Return [x, y] of the center of cell containing provided text 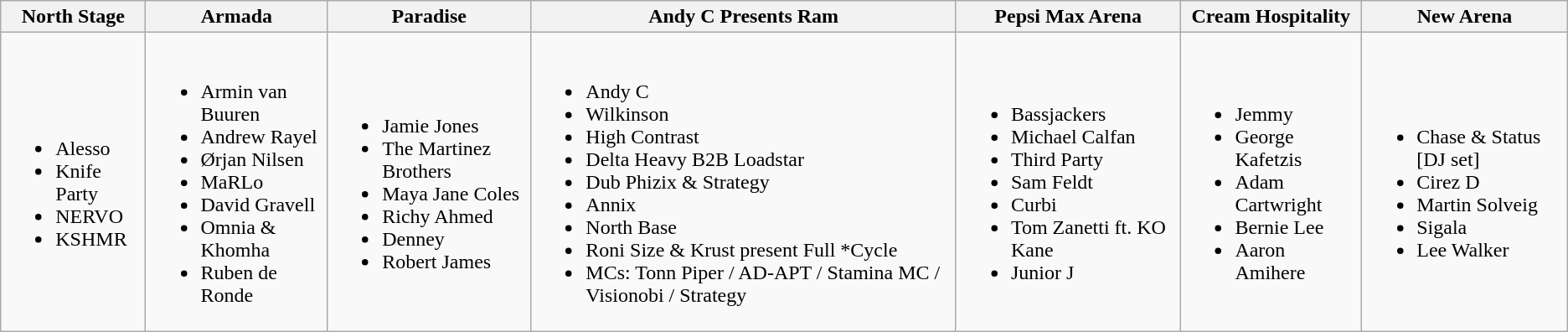
Pepsi Max Arena [1067, 17]
BassjackersMichael CalfanThird PartySam FeldtCurbiTom Zanetti ft. KO KaneJunior J [1067, 182]
JemmyGeorge KafetzisAdam CartwrightBernie LeeAaron Amihere [1271, 182]
Andy C Presents Ram [744, 17]
AlessoKnife PartyNERVOKSHMR [74, 182]
North Stage [74, 17]
Armada [236, 17]
Paradise [429, 17]
New Arena [1465, 17]
Jamie JonesThe Martinez BrothersMaya Jane ColesRichy AhmedDenneyRobert James [429, 182]
Armin van BuurenAndrew RayelØrjan NilsenMaRLoDavid GravellOmnia & KhomhaRuben de Ronde [236, 182]
Cream Hospitality [1271, 17]
Chase & Status [DJ set]Cirez DMartin SolveigSigalaLee Walker [1465, 182]
